Provide the [x, y] coordinate of the cell's center where the given text is located.  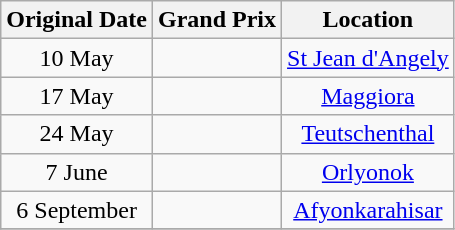
6 September [77, 210]
7 June [77, 172]
Original Date [77, 20]
24 May [77, 134]
Afyonkarahisar [368, 210]
Maggiora [368, 96]
10 May [77, 58]
Location [368, 20]
17 May [77, 96]
Grand Prix [216, 20]
St Jean d'Angely [368, 58]
Teutschenthal [368, 134]
Orlyonok [368, 172]
